Scan for the cell matching the given text and deliver its (x, y) coordinate at center. 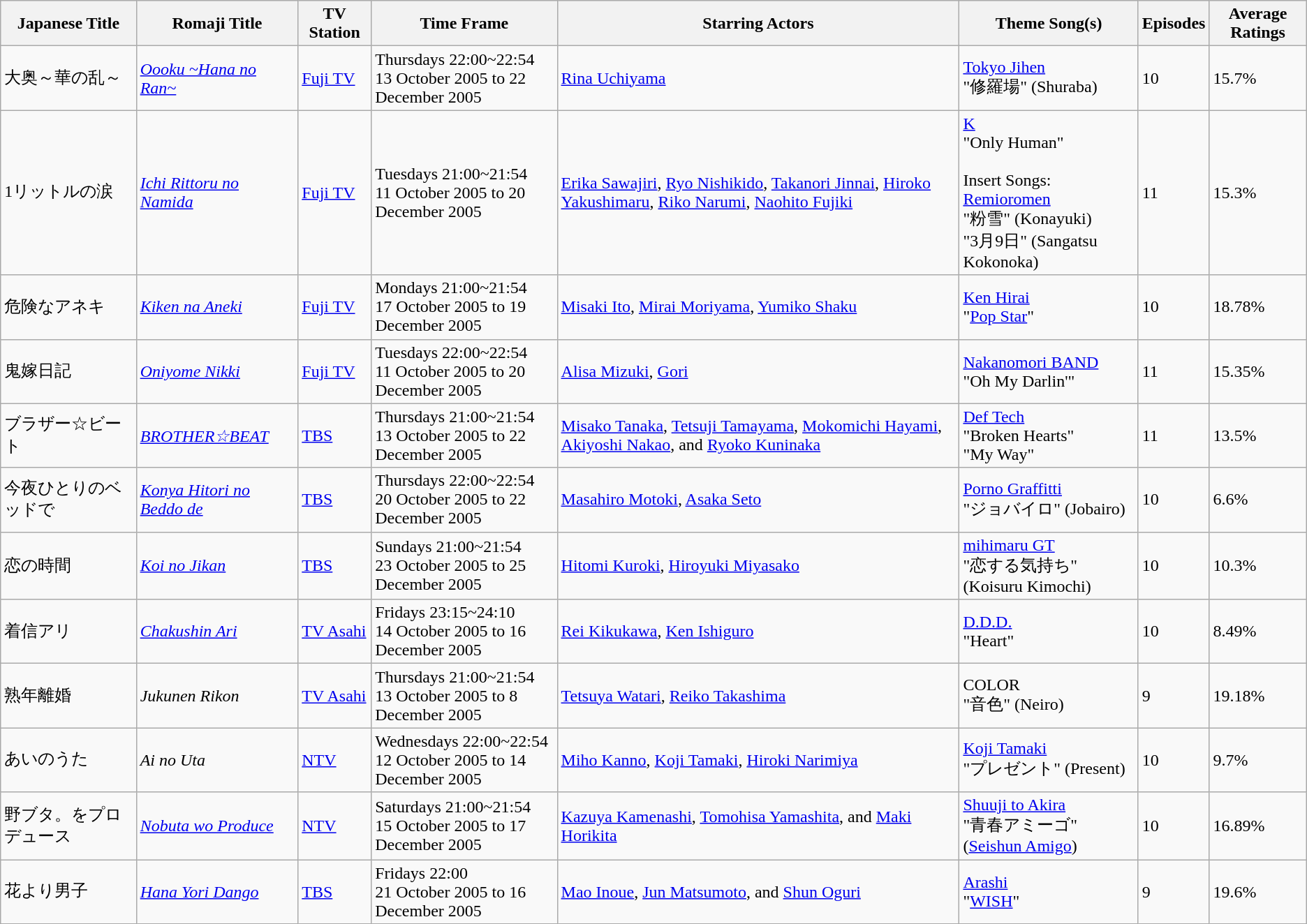
Konya Hitori no Beddo de (217, 500)
K"Only Human"Insert Songs:Remioromen"粉雪" (Konayuki)"3月9日" (Sangatsu Kokonoka) (1049, 193)
Koi no Jikan (217, 565)
花より男子 (68, 892)
19.6% (1258, 892)
着信アリ (68, 632)
COLOR"音色" (Neiro) (1049, 696)
Starring Actors (758, 24)
1リットルの涙 (68, 193)
Rei Kikukawa, Ken Ishiguro (758, 632)
Tuesdays 21:00~21:54 11 October 2005 to 20 December 2005 (464, 193)
Thursdays 22:00~22:54 13 October 2005 to 22 December 2005 (464, 78)
Time Frame (464, 24)
Episodes (1174, 24)
Alisa Mizuki, Gori (758, 371)
8.49% (1258, 632)
6.6% (1258, 500)
Koji Tamaki"プレゼント" (Present) (1049, 760)
Chakushin Ari (217, 632)
Ai no Uta (217, 760)
16.89% (1258, 826)
Thursdays 21:00~21:54 13 October 2005 to 22 December 2005 (464, 435)
Hana Yori Dango (217, 892)
Erika Sawajiri, Ryo Nishikido, Takanori Jinnai, Hiroko Yakushimaru, Riko Narumi, Naohito Fujiki (758, 193)
15.35% (1258, 371)
あいのうた (68, 760)
危険なアネキ (68, 307)
Kiken na Aneki (217, 307)
鬼嫁日記 (68, 371)
Saturdays 21:00~21:54 15 October 2005 to 17 December 2005 (464, 826)
Arashi"WISH" (1049, 892)
ブラザー☆ビート (68, 435)
9.7% (1258, 760)
Theme Song(s) (1049, 24)
Ichi Rittoru no Namida (217, 193)
Thursdays 21:00~21:54 13 October 2005 to 8 December 2005 (464, 696)
18.78% (1258, 307)
15.7% (1258, 78)
Nobuta wo Produce (217, 826)
Shuuji to Akira"青春アミーゴ" (Seishun Amigo) (1049, 826)
Fridays 23:15~24:10 14 October 2005 to 16 December 2005 (464, 632)
Masahiro Motoki, Asaka Seto (758, 500)
Misako Tanaka, Tetsuji Tamayama, Mokomichi Hayami, Akiyoshi Nakao, and Ryoko Kuninaka (758, 435)
Japanese Title (68, 24)
Ken Hirai"Pop Star" (1049, 307)
Misaki Ito, Mirai Moriyama, Yumiko Shaku (758, 307)
Rina Uchiyama (758, 78)
大奥～華の乱～ (68, 78)
D.D.D."Heart" (1049, 632)
Hitomi Kuroki, Hiroyuki Miyasako (758, 565)
Tokyo Jihen"修羅場" (Shuraba) (1049, 78)
Def Tech"Broken Hearts""My Way" (1049, 435)
Tuesdays 22:00~22:54 11 October 2005 to 20 December 2005 (464, 371)
野ブタ。をプロデュース (68, 826)
熟年離婚 (68, 696)
Sundays 21:00~21:54 23 October 2005 to 25 December 2005 (464, 565)
Tetsuya Watari, Reiko Takashima (758, 696)
Mao Inoue, Jun Matsumoto, and Shun Oguri (758, 892)
13.5% (1258, 435)
Miho Kanno, Koji Tamaki, Hiroki Narimiya (758, 760)
Oooku ~Hana no Ran~ (217, 78)
今夜ひとりのベッドで (68, 500)
Thursdays 22:00~22:54 20 October 2005 to 22 December 2005 (464, 500)
15.3% (1258, 193)
Kazuya Kamenashi, Tomohisa Yamashita, and Maki Horikita (758, 826)
Average Ratings (1258, 24)
Jukunen Rikon (217, 696)
mihimaru GT"恋する気持ち" (Koisuru Kimochi) (1049, 565)
Mondays 21:00~21:54 17 October 2005 to 19 December 2005 (464, 307)
恋の時間 (68, 565)
Porno Graffitti"ジョバイロ" (Jobairo) (1049, 500)
10.3% (1258, 565)
19.18% (1258, 696)
Oniyome Nikki (217, 371)
Fridays 22:00 21 October 2005 to 16 December 2005 (464, 892)
TV Station (335, 24)
Nakanomori BAND"Oh My Darlin'" (1049, 371)
BROTHER☆BEAT (217, 435)
Romaji Title (217, 24)
Wednesdays 22:00~22:54 12 October 2005 to 14 December 2005 (464, 760)
